From the cell containing the given text, extract its center point as [x, y] coordinate. 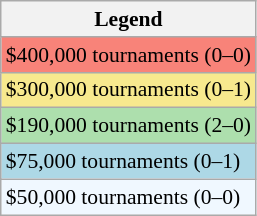
Legend [128, 19]
$75,000 tournaments (0–1) [128, 162]
$190,000 tournaments (2–0) [128, 126]
$50,000 tournaments (0–0) [128, 197]
$400,000 tournaments (0–0) [128, 55]
$300,000 tournaments (0–1) [128, 90]
